Return [x, y] of the center of cell containing provided text 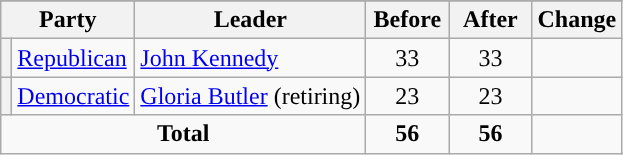
Total [184, 134]
Party [68, 20]
Change [577, 20]
Leader [250, 20]
Democratic [74, 96]
John Kennedy [250, 58]
Republican [74, 58]
After [490, 20]
Before [408, 20]
Gloria Butler (retiring) [250, 96]
